Extract the [X, Y] coordinate from the center of the cell holding the provided text.  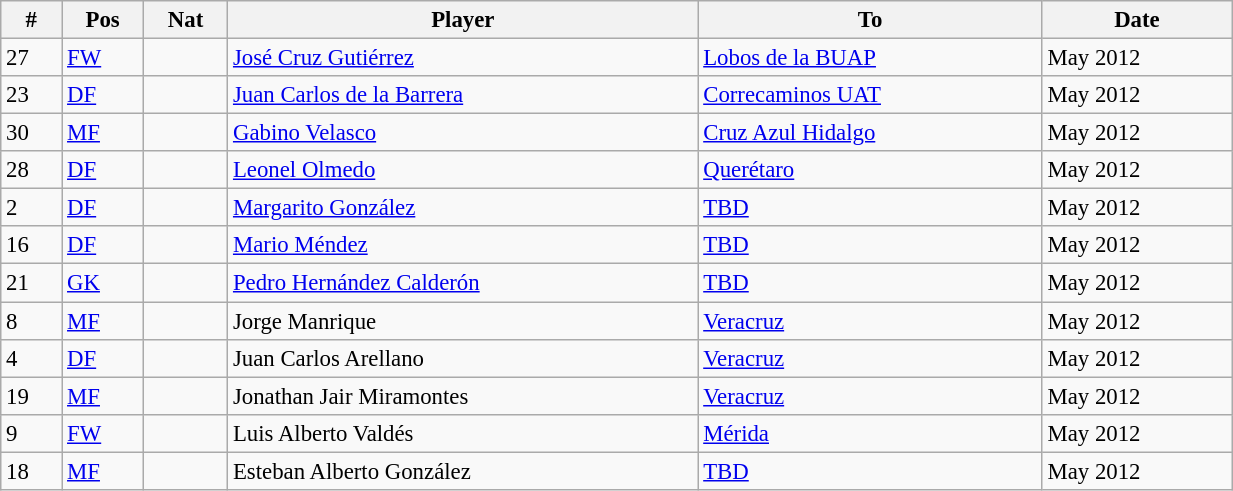
Player [463, 20]
9 [32, 433]
Pedro Hernández Calderón [463, 283]
2 [32, 208]
28 [32, 170]
27 [32, 58]
Leonel Olmedo [463, 170]
GK [103, 283]
Luis Alberto Valdés [463, 433]
Margarito González [463, 208]
Juan Carlos Arellano [463, 358]
8 [32, 321]
# [32, 20]
To [870, 20]
Jorge Manrique [463, 321]
Cruz Azul Hidalgo [870, 133]
30 [32, 133]
23 [32, 95]
21 [32, 283]
Pos [103, 20]
Nat [186, 20]
Lobos de la BUAP [870, 58]
José Cruz Gutiérrez [463, 58]
Correcaminos UAT [870, 95]
Date [1136, 20]
4 [32, 358]
Esteban Alberto González [463, 471]
19 [32, 396]
Querétaro [870, 170]
16 [32, 245]
Jonathan Jair Miramontes [463, 396]
Mario Méndez [463, 245]
Juan Carlos de la Barrera [463, 95]
Gabino Velasco [463, 133]
Mérida [870, 433]
18 [32, 471]
